Scan for the cell matching the given text and deliver its [x, y] coordinate at center. 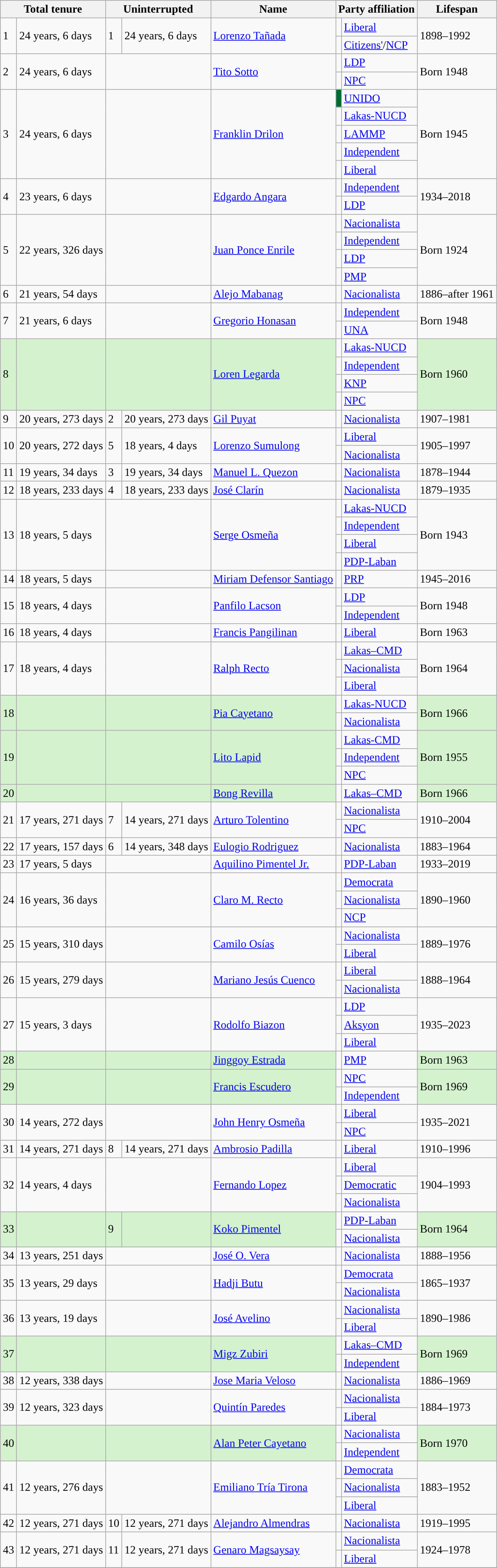
18 [8, 713]
1890–1986 [457, 1318]
20 years, 272 days [61, 445]
NCP [379, 918]
Ralph Recto [273, 668]
14 years, 272 days [61, 1123]
15 years, 279 days [61, 980]
22 [8, 846]
Lakas-CMD [379, 739]
33 [8, 1229]
17 years, 5 days [61, 864]
Edgardo Angara [273, 196]
José Clarín [273, 490]
14 years, 4 days [61, 1185]
38 [8, 1381]
26 [8, 980]
Alejandro Almendras [273, 1523]
34 [8, 1256]
Ambrosio Padilla [273, 1149]
Party affiliation [376, 9]
Aquilino Pimentel Jr. [273, 864]
39 [8, 1408]
José Avelino [273, 1318]
19 [8, 757]
Mariano Jesús Cuenco [273, 980]
17 [8, 668]
22 years, 326 days [61, 250]
Francis Escudero [273, 1087]
Claro M. Recto [273, 900]
35 [8, 1283]
1945–2016 [457, 579]
Name [273, 9]
12 years, 323 days [61, 1408]
Aksyon [379, 1024]
1889–1976 [457, 944]
17 years, 157 days [61, 846]
1910–2004 [457, 820]
Panfilo Lacson [273, 606]
Democratic [379, 1185]
15 years, 310 days [61, 944]
1919–1995 [457, 1523]
Lorenzo Tañada [273, 36]
31 [8, 1149]
43 [8, 1550]
27 [8, 1024]
1886–after 1961 [457, 294]
1883–1952 [457, 1488]
36 [8, 1318]
Genaro Magsaysay [273, 1550]
UNIDO [379, 98]
Gil Puyat [273, 419]
Born 1960 [457, 374]
Franklin Drilon [273, 134]
Miriam Defensor Santiago [273, 579]
21 [8, 820]
Arturo Tolentino [273, 820]
1883–1964 [457, 846]
LAMMP [379, 134]
Bong Revilla [273, 793]
Citizens'/NCP [379, 45]
1886–1969 [457, 1381]
Born 1945 [457, 134]
Total tenure [53, 9]
Emiliano Tría Tirona [273, 1488]
32 [8, 1185]
José O. Vera [273, 1256]
Hadji Butu [273, 1283]
24 [8, 900]
Loren Legarda [273, 374]
Eulogio Rodriguez [273, 846]
Uninterrupted [158, 9]
1898–1992 [457, 36]
13 years, 29 days [61, 1283]
1924–1978 [457, 1550]
Lito Lapid [273, 757]
40 [8, 1443]
12 years, 276 days [61, 1488]
Born 1943 [457, 534]
41 [8, 1488]
1933–2019 [457, 864]
42 [8, 1523]
1865–1937 [457, 1283]
13 years, 19 days [61, 1318]
16 years, 36 days [61, 900]
Born 1924 [457, 250]
Fernando Lopez [273, 1185]
PRP [379, 579]
23 [8, 864]
15 [8, 606]
1905–1997 [457, 445]
John Henry Osmeña [273, 1123]
Manuel L. Quezon [273, 472]
12 [8, 490]
Alejo Mabanag [273, 294]
13 [8, 534]
Migz Zubiri [273, 1354]
Jinggoy Estrada [273, 1060]
29 [8, 1087]
1888–1956 [457, 1256]
21 years, 6 days [61, 321]
21 years, 54 days [61, 294]
Jose Maria Veloso [273, 1381]
16 [8, 633]
1935–2021 [457, 1123]
25 [8, 944]
Serge Osmeña [273, 534]
Tito Sotto [273, 72]
14 [8, 579]
1935–2023 [457, 1024]
KNP [379, 383]
Rodolfo Biazon [273, 1024]
37 [8, 1354]
1890–1960 [457, 900]
28 [8, 1060]
20 [8, 793]
Gregorio Honasan [273, 321]
Camilo Osías [273, 944]
1888–1964 [457, 980]
UNA [379, 330]
Pia Cayetano [273, 713]
1907–1981 [457, 419]
1884–1973 [457, 1408]
Lifespan [457, 9]
1910–1996 [457, 1149]
1934–2018 [457, 196]
13 years, 251 days [61, 1256]
Juan Ponce Enrile [273, 250]
30 [8, 1123]
Born 1970 [457, 1443]
Born 1955 [457, 757]
Alan Peter Cayetano [273, 1443]
14 years, 348 days [167, 846]
23 years, 6 days [61, 196]
Koko Pimentel [273, 1229]
17 years, 271 days [61, 820]
1904–1993 [457, 1185]
1878–1944 [457, 472]
15 years, 3 days [61, 1024]
1879–1935 [457, 490]
12 years, 338 days [61, 1381]
Lorenzo Sumulong [273, 445]
Quintín Paredes [273, 1408]
Francis Pangilinan [273, 633]
